Search for the cell housing the specified text and yield its (X, Y) center coordinate. 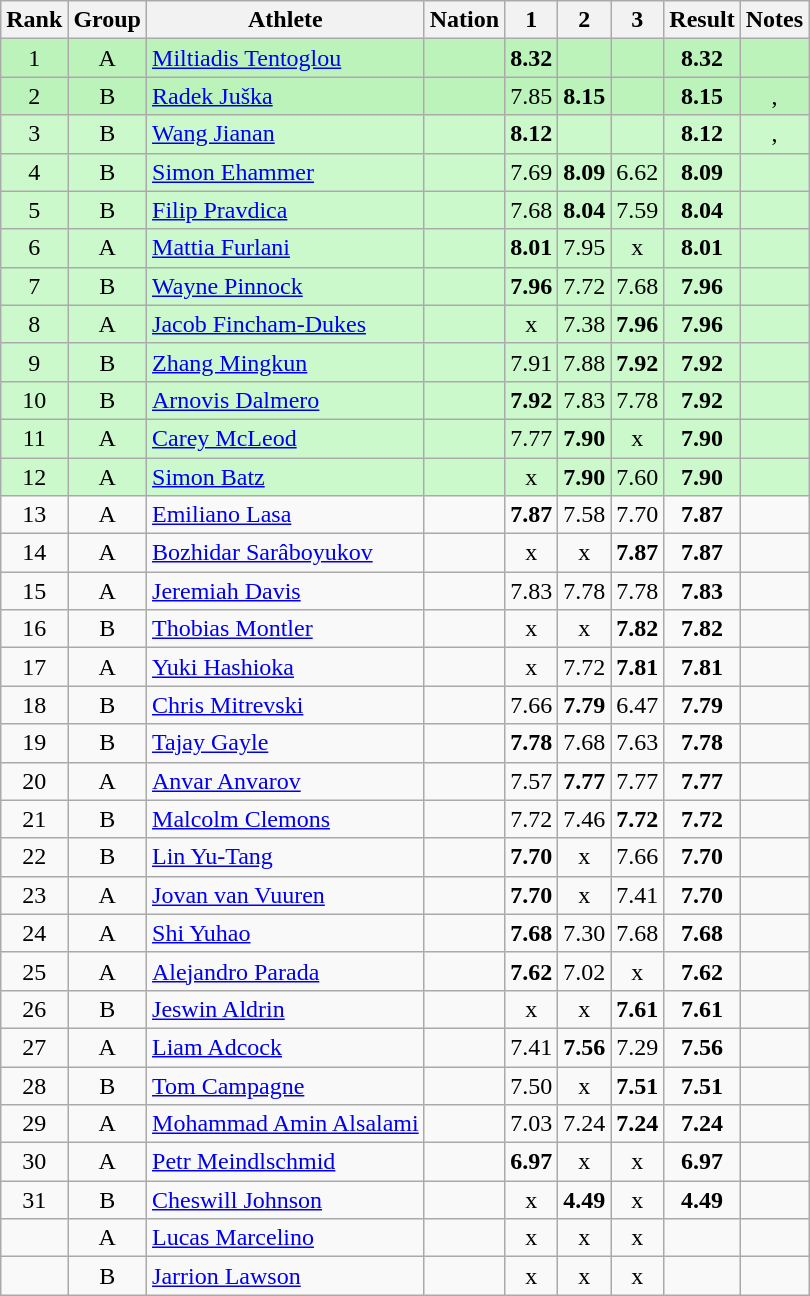
24 (34, 933)
Yuki Hashioka (286, 667)
Jeswin Aldrin (286, 1009)
Tom Campagne (286, 1085)
29 (34, 1124)
Jovan van Vuuren (286, 895)
Wang Jianan (286, 134)
8 (34, 324)
20 (34, 781)
6.62 (638, 172)
7.50 (532, 1085)
Zhang Mingkun (286, 362)
6.47 (638, 705)
Result (702, 20)
Simon Ehammer (286, 172)
Jacob Fincham-Dukes (286, 324)
Thobias Montler (286, 629)
7.46 (584, 819)
7 (34, 286)
Carey McLeod (286, 438)
Emiliano Lasa (286, 515)
7.29 (638, 1047)
Nation (464, 20)
23 (34, 895)
Group (108, 20)
Miltiadis Tentoglou (286, 58)
17 (34, 667)
Anvar Anvarov (286, 781)
13 (34, 515)
11 (34, 438)
7.02 (584, 971)
Chris Mitrevski (286, 705)
7.60 (638, 477)
7.91 (532, 362)
7.88 (584, 362)
16 (34, 629)
5 (34, 210)
22 (34, 857)
4 (34, 172)
7.85 (532, 96)
28 (34, 1085)
7.58 (584, 515)
Bozhidar Sarâboyukov (286, 553)
Notes (774, 20)
Wayne Pinnock (286, 286)
7.69 (532, 172)
19 (34, 743)
Liam Adcock (286, 1047)
7.38 (584, 324)
Filip Pravdica (286, 210)
7.57 (532, 781)
12 (34, 477)
Malcolm Clemons (286, 819)
Jeremiah Davis (286, 591)
7.30 (584, 933)
Radek Juška (286, 96)
15 (34, 591)
Athlete (286, 20)
7.63 (638, 743)
Lin Yu-Tang (286, 857)
18 (34, 705)
7.59 (638, 210)
Arnovis Dalmero (286, 400)
Cheswill Johnson (286, 1200)
21 (34, 819)
10 (34, 400)
Lucas Marcelino (286, 1238)
Tajay Gayle (286, 743)
Petr Meindlschmid (286, 1162)
Mohammad Amin Alsalami (286, 1124)
7.03 (532, 1124)
31 (34, 1200)
Mattia Furlani (286, 248)
9 (34, 362)
Rank (34, 20)
7.95 (584, 248)
27 (34, 1047)
Shi Yuhao (286, 933)
6 (34, 248)
Alejandro Parada (286, 971)
25 (34, 971)
Jarrion Lawson (286, 1276)
26 (34, 1009)
14 (34, 553)
Simon Batz (286, 477)
30 (34, 1162)
